Find where the given text appears and provide that cell's center as [x, y] coordinate. 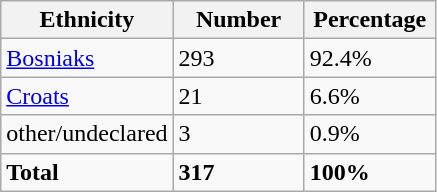
6.6% [370, 96]
92.4% [370, 58]
other/undeclared [87, 134]
Percentage [370, 20]
Total [87, 172]
100% [370, 172]
Bosniaks [87, 58]
0.9% [370, 134]
Croats [87, 96]
317 [238, 172]
Ethnicity [87, 20]
Number [238, 20]
293 [238, 58]
21 [238, 96]
3 [238, 134]
